Extract the [x, y] coordinate from the center of the cell holding the provided text.  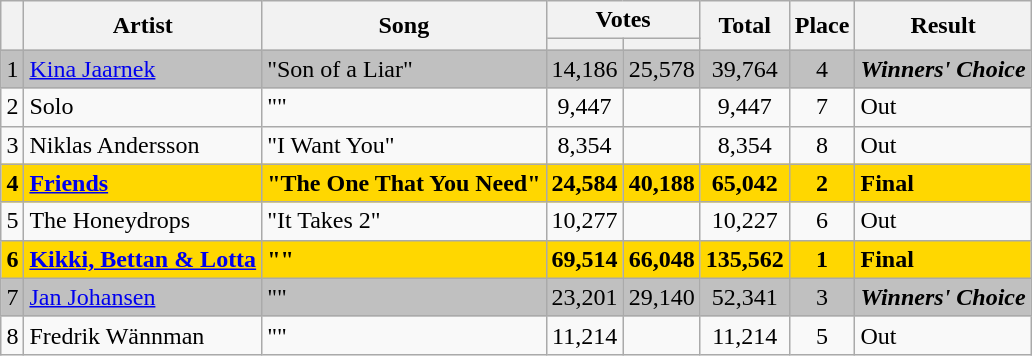
Niklas Andersson [143, 145]
14,186 [584, 69]
Result [943, 26]
10,277 [584, 221]
Votes [623, 20]
"Son of a Liar" [404, 69]
40,188 [662, 183]
39,764 [744, 69]
Song [404, 26]
Artist [143, 26]
29,140 [662, 297]
"It Takes 2" [404, 221]
Total [744, 26]
Fredrik Wännman [143, 335]
Solo [143, 107]
65,042 [744, 183]
69,514 [584, 259]
"I Want You" [404, 145]
10,227 [744, 221]
Place [822, 26]
Kina Jaarnek [143, 69]
66,048 [662, 259]
Jan Johansen [143, 297]
The Honeydrops [143, 221]
52,341 [744, 297]
"The One That You Need" [404, 183]
Friends [143, 183]
23,201 [584, 297]
24,584 [584, 183]
135,562 [744, 259]
25,578 [662, 69]
Kikki, Bettan & Lotta [143, 259]
